Determine the [x, y] coordinate at the center of the cell enclosing the given text.  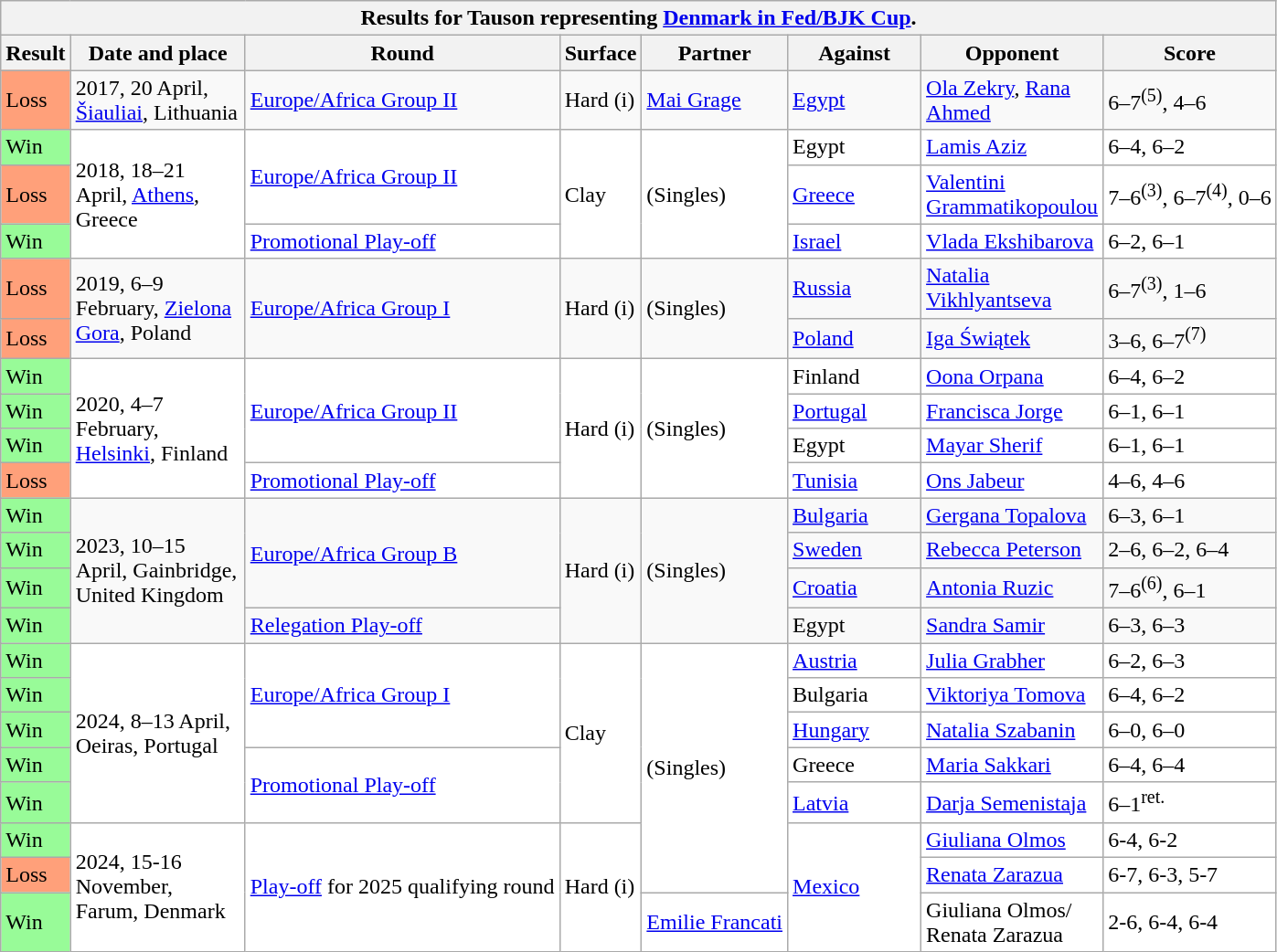
6–3, 6–3 [1190, 626]
6–7(5), 4–6 [1190, 100]
6–1ret. [1190, 802]
Natalia Vikhlyantseva [1013, 289]
Oona Orpana [1013, 376]
Latvia [855, 802]
7–6(3), 6–7(4), 0–6 [1190, 194]
2019, 6–9 February, Zielona Gora, Poland [157, 309]
6-7, 6-3, 5-7 [1190, 875]
Antonia Ruzic [1013, 588]
Score [1190, 53]
Lamis Aziz [1013, 147]
Darja Semenistaja [1013, 802]
Against [855, 53]
Israel [855, 241]
Emilie Francati [715, 923]
4–6, 4–6 [1190, 481]
Viktoriya Tomova [1013, 695]
6–3, 6–1 [1190, 515]
Ola Zekry, Rana Ahmed [1013, 100]
3–6, 6–7(7) [1190, 338]
2018, 18–21 April, Athens, Greece [157, 194]
Mai Grage [715, 100]
Austria [855, 661]
Natalia Szabanin [1013, 730]
Julia Grabher [1013, 661]
6-4, 6-2 [1190, 841]
Gergana Topalova [1013, 515]
2024, 15-16 November, Farum, Denmark [157, 888]
2–6, 6–2, 6–4 [1190, 550]
Round [402, 53]
Europe/Africa Group B [402, 554]
Sweden [855, 550]
Finland [855, 376]
Result [36, 53]
Partner [715, 53]
Portugal [855, 411]
Surface [601, 53]
Rebecca Peterson [1013, 550]
Tunisia [855, 481]
2023, 10–15 April, Gainbridge, United Kingdom [157, 570]
Mexico [855, 888]
Maria Sakkari [1013, 765]
Mayar Sherif [1013, 446]
6–7(3), 1–6 [1190, 289]
Opponent [1013, 53]
Hungary [855, 730]
2017, 20 April, Šiauliai, Lithuania [157, 100]
Ons Jabeur [1013, 481]
2-6, 6-4, 6-4 [1190, 923]
Giuliana Olmos/ Renata Zarazua [1013, 923]
Iga Świątek [1013, 338]
Results for Tauson representing Denmark in Fed/BJK Cup. [639, 18]
Renata Zarazua [1013, 875]
Date and place [157, 53]
Giuliana Olmos [1013, 841]
Poland [855, 338]
Vlada Ekshibarova [1013, 241]
Francisca Jorge [1013, 411]
6–4, 6–4 [1190, 765]
2024, 8–13 April, Oeiras, Portugal [157, 733]
6–0, 6–0 [1190, 730]
7–6(6), 6–1 [1190, 588]
Sandra Samir [1013, 626]
2020, 4–7 February, Helsinki, Finland [157, 428]
Play-off for 2025 qualifying round [402, 888]
6–2, 6–1 [1190, 241]
Croatia [855, 588]
Valentini Grammatikopoulou [1013, 194]
Russia [855, 289]
6–2, 6–3 [1190, 661]
Relegation Play-off [402, 626]
